Provide the (x, y) coordinate of the cell's center where the given text is located.  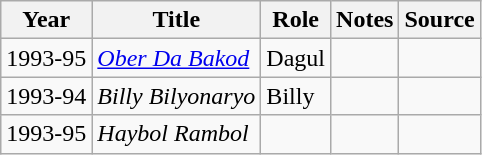
Source (440, 20)
Title (176, 20)
Dagul (296, 58)
Year (46, 20)
Billy (296, 96)
Ober Da Bakod (176, 58)
Billy Bilyonaryo (176, 96)
Role (296, 20)
Notes (365, 20)
1993-94 (46, 96)
Haybol Rambol (176, 134)
